From the cell containing the given text, extract its center point as (X, Y) coordinate. 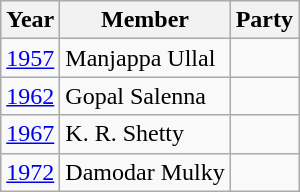
1972 (30, 172)
Damodar Mulky (145, 172)
Year (30, 20)
1962 (30, 96)
Party (264, 20)
1957 (30, 58)
K. R. Shetty (145, 134)
Member (145, 20)
Gopal Salenna (145, 96)
Manjappa Ullal (145, 58)
1967 (30, 134)
